Extract the [x, y] coordinate from the center of the cell holding the provided text.  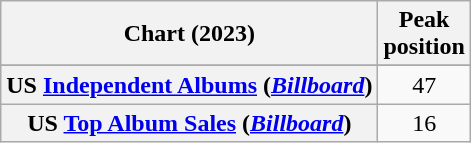
US Top Album Sales (Billboard) [190, 123]
16 [424, 123]
Chart (2023) [190, 34]
Peakposition [424, 34]
US Independent Albums (Billboard) [190, 85]
47 [424, 85]
